For the text-containing cell, return its midpoint in [X, Y] coordinate format. 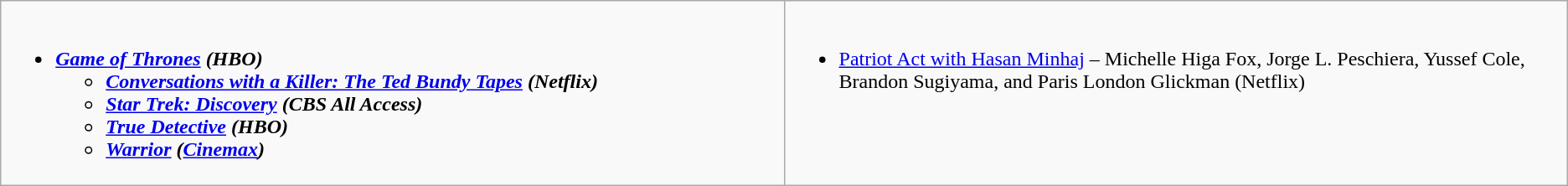
Patriot Act with Hasan Minhaj – Michelle Higa Fox, Jorge L. Peschiera, Yussef Cole, Brandon Sugiyama, and Paris London Glickman (Netflix) [1176, 94]
